Pinpoint the cell where the given text exists, returning its [x, y] midpoint coordinate. 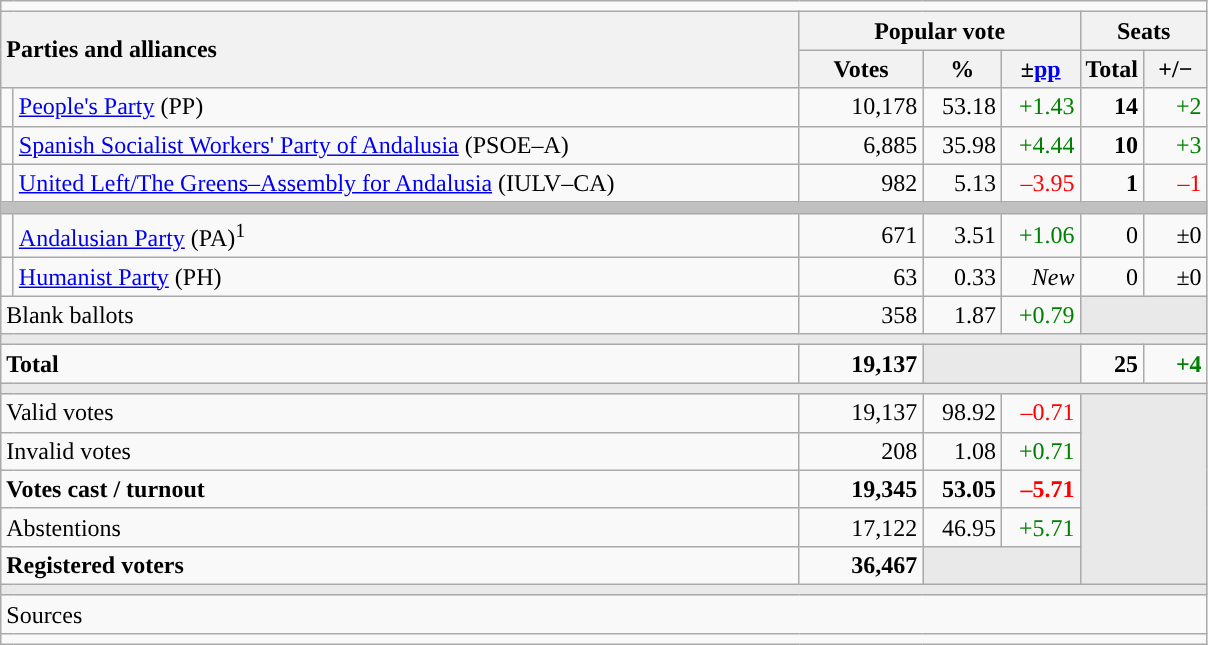
Registered voters [400, 565]
+/− [1176, 69]
+1.43 [1040, 107]
Blank ballots [400, 315]
10,178 [861, 107]
+3 [1176, 145]
19,345 [861, 489]
10 [1112, 145]
46.95 [962, 527]
Humanist Party (PH) [406, 277]
+0.71 [1040, 451]
Votes [861, 69]
Votes cast / turnout [400, 489]
People's Party (PP) [406, 107]
% [962, 69]
Andalusian Party (PA)1 [406, 236]
+2 [1176, 107]
+1.06 [1040, 236]
63 [861, 277]
Abstentions [400, 527]
1 [1112, 183]
Valid votes [400, 413]
6,885 [861, 145]
–3.95 [1040, 183]
98.92 [962, 413]
+5.71 [1040, 527]
Popular vote [940, 31]
358 [861, 315]
United Left/The Greens–Assembly for Andalusia (IULV–CA) [406, 183]
5.13 [962, 183]
–5.71 [1040, 489]
+4.44 [1040, 145]
Invalid votes [400, 451]
17,122 [861, 527]
Seats [1144, 31]
Spanish Socialist Workers' Party of Andalusia (PSOE–A) [406, 145]
New [1040, 277]
53.05 [962, 489]
982 [861, 183]
14 [1112, 107]
±pp [1040, 69]
–0.71 [1040, 413]
0.33 [962, 277]
53.18 [962, 107]
Parties and alliances [400, 50]
208 [861, 451]
3.51 [962, 236]
35.98 [962, 145]
36,467 [861, 565]
+0.79 [1040, 315]
1.08 [962, 451]
Sources [604, 614]
671 [861, 236]
–1 [1176, 183]
+4 [1176, 364]
25 [1112, 364]
1.87 [962, 315]
